Determine the [x, y] coordinate at the center of the cell enclosing the given text.  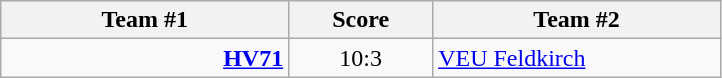
Team #2 [577, 20]
10:3 [361, 58]
Team #1 [145, 20]
VEU Feldkirch [577, 58]
HV71 [145, 58]
Score [361, 20]
